Detect which cell encompasses the target text, then output its [x, y] center coordinate. 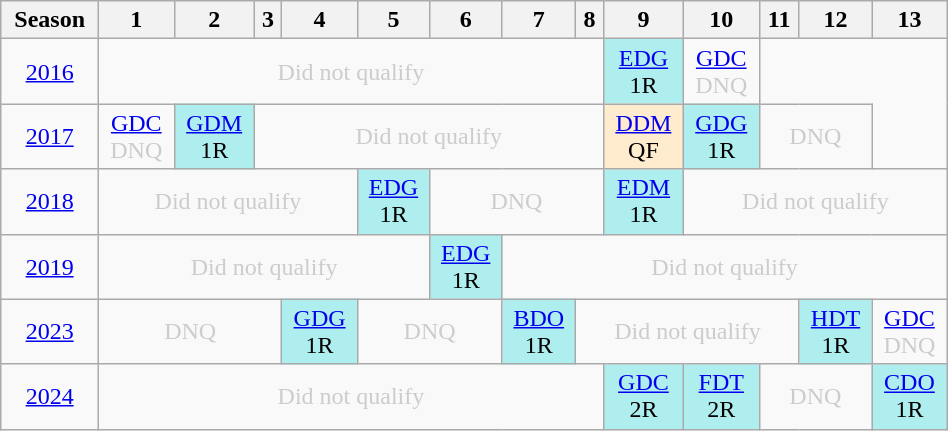
11 [779, 20]
HDT1R [835, 332]
2023 [50, 332]
DDMQF [643, 136]
8 [590, 20]
GDM1R [214, 136]
6 [466, 20]
2 [214, 20]
2018 [50, 202]
2017 [50, 136]
7 [539, 20]
FDT2R [722, 396]
2019 [50, 266]
10 [722, 20]
9 [643, 20]
13 [910, 20]
4 [320, 20]
Season [50, 20]
CDO1R [910, 396]
2016 [50, 72]
EDM1R [643, 202]
GDC2R [643, 396]
5 [393, 20]
12 [835, 20]
1 [136, 20]
3 [268, 20]
2024 [50, 396]
BDO1R [539, 332]
